Provide the (x, y) coordinate of the cell's center where the given text is located.  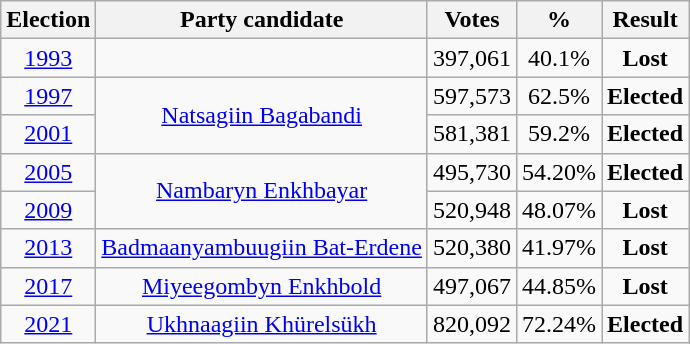
40.1% (560, 58)
2013 (48, 248)
520,948 (472, 210)
497,067 (472, 286)
44.85% (560, 286)
397,061 (472, 58)
59.2% (560, 134)
Badmaanyambuugiin Bat-Erdene (262, 248)
Nambaryn Enkhbayar (262, 191)
597,573 (472, 96)
Ukhnaagiin Khürelsükh (262, 324)
2005 (48, 172)
495,730 (472, 172)
Natsagiin Bagabandi (262, 115)
Election (48, 20)
2021 (48, 324)
1997 (48, 96)
62.5% (560, 96)
Votes (472, 20)
1993 (48, 58)
820,092 (472, 324)
Party candidate (262, 20)
2017 (48, 286)
Result (646, 20)
54.20% (560, 172)
520,380 (472, 248)
2009 (48, 210)
581,381 (472, 134)
41.97% (560, 248)
2001 (48, 134)
48.07% (560, 210)
% (560, 20)
Miyeegombyn Enkhbold (262, 286)
72.24% (560, 324)
